Extract the (x, y) coordinate from the center of the cell holding the provided text.  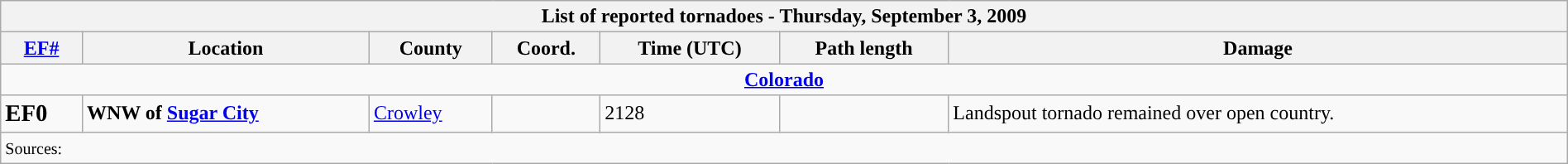
Time (UTC) (690, 48)
List of reported tornadoes - Thursday, September 3, 2009 (784, 17)
Damage (1258, 48)
Location (225, 48)
Sources: (784, 147)
Coord. (546, 48)
Colorado (784, 80)
EF0 (41, 113)
Path length (863, 48)
2128 (690, 113)
Crowley (430, 113)
WNW of Sugar City (225, 113)
County (430, 48)
Landspout tornado remained over open country. (1258, 113)
EF# (41, 48)
